Return (x, y) of the center of cell containing provided text 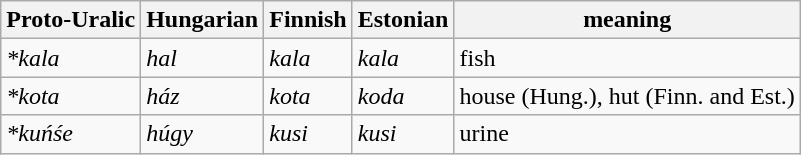
meaning (627, 20)
urine (627, 134)
Proto-Uralic (71, 20)
Estonian (403, 20)
*kuńśe (71, 134)
fish (627, 58)
kota (308, 96)
koda (403, 96)
*kota (71, 96)
Hungarian (202, 20)
húgy (202, 134)
Finnish (308, 20)
ház (202, 96)
house (Hung.), hut (Finn. and Est.) (627, 96)
hal (202, 58)
*kala (71, 58)
